Return (x, y) of the center of cell containing provided text 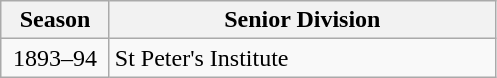
Senior Division (302, 20)
Season (56, 20)
St Peter's Institute (302, 58)
1893–94 (56, 58)
